Return [X, Y] of the center of cell containing provided text 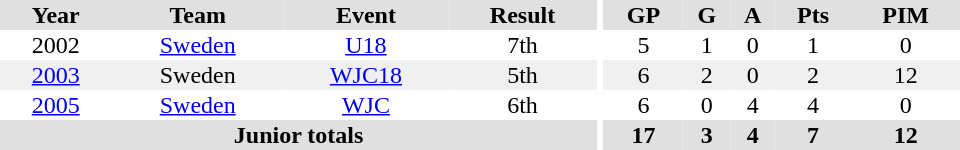
WJC18 [366, 75]
Result [522, 15]
2002 [56, 45]
6th [522, 105]
Event [366, 15]
3 [706, 135]
U18 [366, 45]
A [752, 15]
7 [813, 135]
7th [522, 45]
5 [644, 45]
Pts [813, 15]
GP [644, 15]
G [706, 15]
Year [56, 15]
WJC [366, 105]
17 [644, 135]
5th [522, 75]
2003 [56, 75]
2005 [56, 105]
PIM [906, 15]
Junior totals [298, 135]
Team [198, 15]
